Find where the given text appears and provide that cell's center as (X, Y) coordinate. 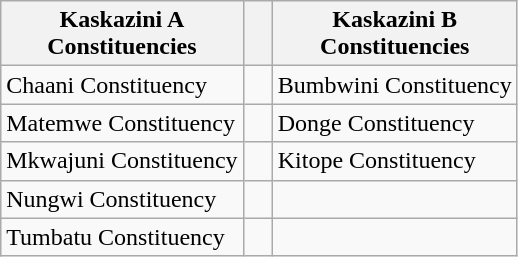
Kaskazini BConstituencies (394, 34)
Tumbatu Constituency (122, 237)
Bumbwini Constituency (394, 85)
Matemwe Constituency (122, 123)
Donge Constituency (394, 123)
Mkwajuni Constituency (122, 161)
Nungwi Constituency (122, 199)
Kaskazini AConstituencies (122, 34)
Chaani Constituency (122, 85)
Kitope Constituency (394, 161)
